Capture the cell that displays the provided text and extract its [X, Y] central coordinate. 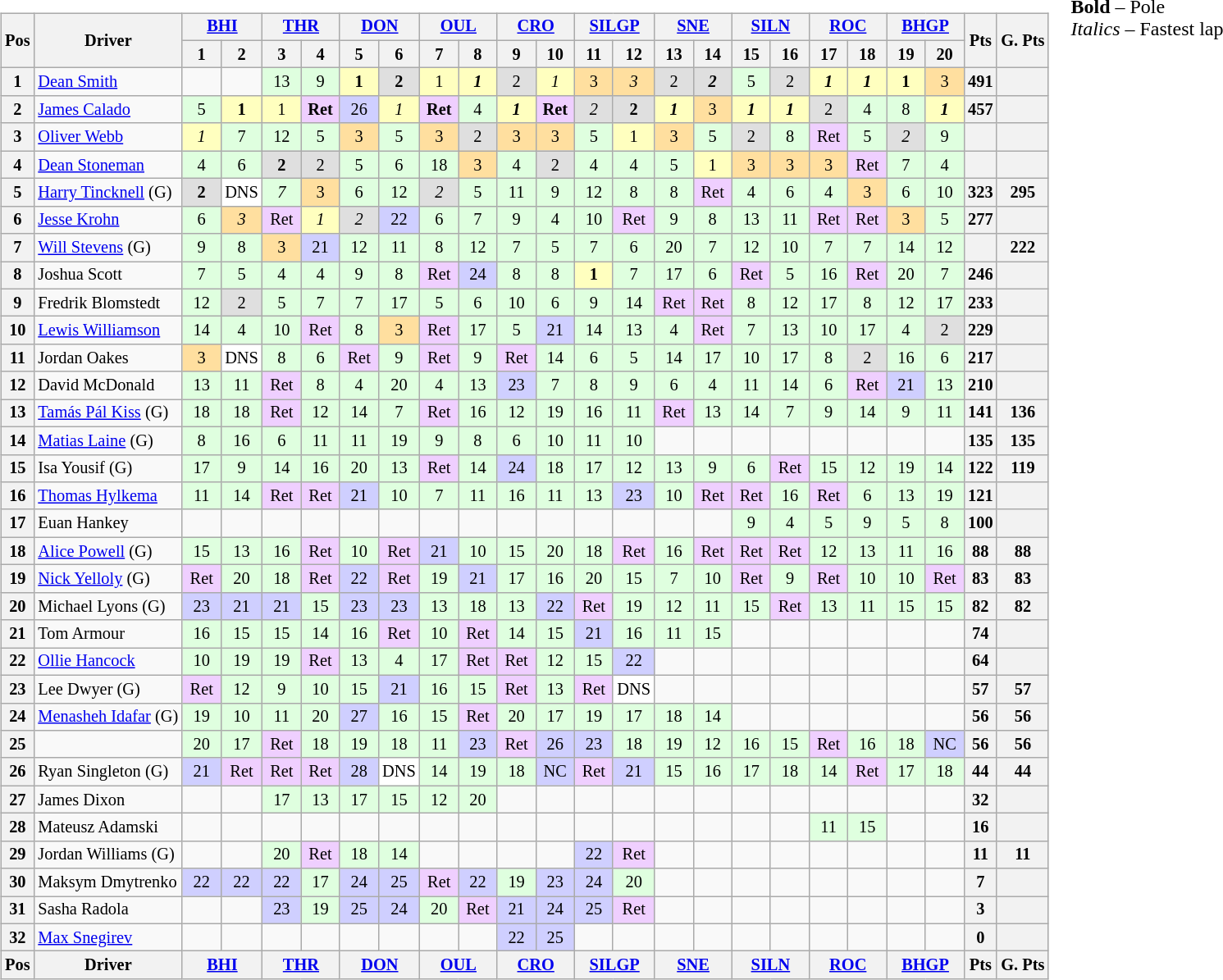
Ollie Hancock [108, 662]
233 [980, 303]
30 [17, 882]
222 [1022, 248]
Ryan Singleton (G) [108, 772]
217 [980, 358]
491 [980, 82]
Jordan Oakes [108, 358]
277 [980, 220]
74 [980, 634]
Jesse Krohn [108, 220]
Menasheh Idafar (G) [108, 717]
246 [980, 276]
James Calado [108, 110]
141 [980, 413]
Michael Lyons (G) [108, 606]
29 [17, 855]
David McDonald [108, 385]
Lewis Williamson [108, 330]
0 [980, 937]
Thomas Hylkema [108, 496]
457 [980, 110]
Maksym Dmytrenko [108, 882]
323 [980, 193]
121 [980, 496]
100 [980, 523]
Mateusz Adamski [108, 827]
Will Stevens (G) [108, 248]
Lee Dwyer (G) [108, 689]
Nick Yelloly (G) [108, 579]
31 [17, 910]
210 [980, 385]
James Dixon [108, 800]
Max Snegirev [108, 937]
Dean Smith [108, 82]
Joshua Scott [108, 276]
Tamás Pál Kiss (G) [108, 413]
295 [1022, 193]
Euan Hankey [108, 523]
Tom Armour [108, 634]
119 [1022, 468]
Dean Stoneman [108, 165]
Jordan Williams (G) [108, 855]
Oliver Webb [108, 137]
Sasha Radola [108, 910]
Alice Powell (G) [108, 551]
64 [980, 662]
Matias Laine (G) [108, 440]
Fredrik Blomstedt [108, 303]
229 [980, 330]
Isa Yousif (G) [108, 468]
136 [1022, 413]
Harry Tincknell (G) [108, 193]
122 [980, 468]
